Identify which cell holds the provided text, then report its [X, Y] central coordinate. 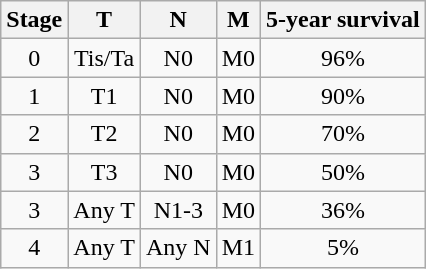
70% [344, 134]
4 [34, 248]
50% [344, 172]
2 [34, 134]
T2 [104, 134]
Any N [178, 248]
1 [34, 96]
96% [344, 58]
5% [344, 248]
0 [34, 58]
T1 [104, 96]
T [104, 20]
N1-3 [178, 210]
M [238, 20]
M1 [238, 248]
5-year survival [344, 20]
Tis/Ta [104, 58]
Stage [34, 20]
90% [344, 96]
N [178, 20]
T3 [104, 172]
36% [344, 210]
